Return the (x, y) coordinate for the center point of the cell that contains the specified text.  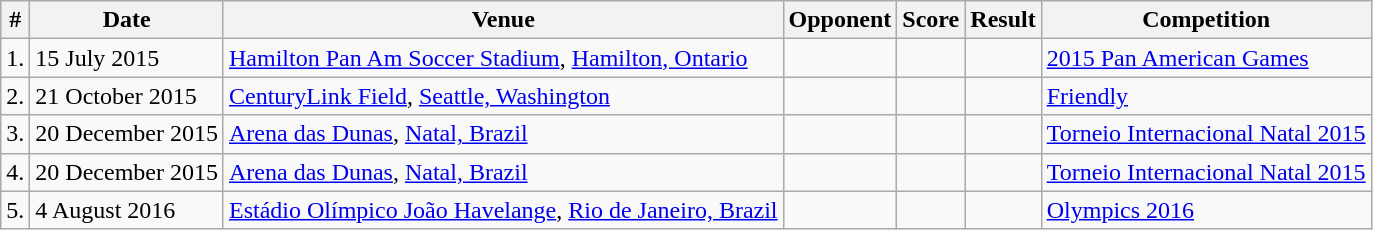
Venue (503, 20)
2. (16, 96)
4. (16, 172)
15 July 2015 (127, 58)
21 October 2015 (127, 96)
Result (1003, 20)
3. (16, 134)
2015 Pan American Games (1206, 58)
CenturyLink Field, Seattle, Washington (503, 96)
Opponent (840, 20)
# (16, 20)
4 August 2016 (127, 210)
5. (16, 210)
Hamilton Pan Am Soccer Stadium, Hamilton, Ontario (503, 58)
Olympics 2016 (1206, 210)
Score (931, 20)
1. (16, 58)
Estádio Olímpico João Havelange, Rio de Janeiro, Brazil (503, 210)
Friendly (1206, 96)
Competition (1206, 20)
Date (127, 20)
